Pinpoint the cell where the given text exists, returning its (x, y) midpoint coordinate. 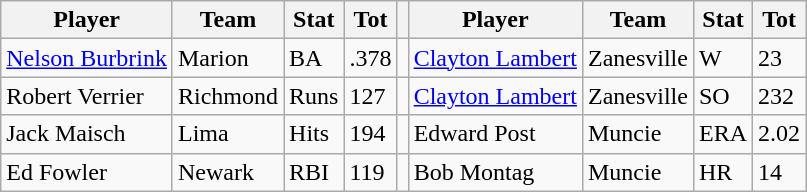
127 (370, 96)
Hits (314, 134)
BA (314, 58)
Jack Maisch (87, 134)
W (722, 58)
ERA (722, 134)
Marion (228, 58)
2.02 (780, 134)
Runs (314, 96)
23 (780, 58)
.378 (370, 58)
HR (722, 172)
Nelson Burbrink (87, 58)
Richmond (228, 96)
Lima (228, 134)
194 (370, 134)
14 (780, 172)
232 (780, 96)
Ed Fowler (87, 172)
Edward Post (495, 134)
SO (722, 96)
RBI (314, 172)
Bob Montag (495, 172)
Robert Verrier (87, 96)
Newark (228, 172)
119 (370, 172)
